Detect which cell encompasses the target text, then output its [x, y] center coordinate. 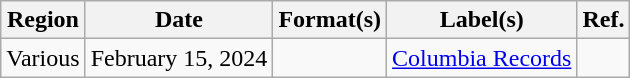
Region [43, 20]
Ref. [604, 20]
Columbia Records [482, 58]
Date [179, 20]
Label(s) [482, 20]
Format(s) [330, 20]
Various [43, 58]
February 15, 2024 [179, 58]
